Locate the cell with the specified text and output its [X, Y] center coordinate. 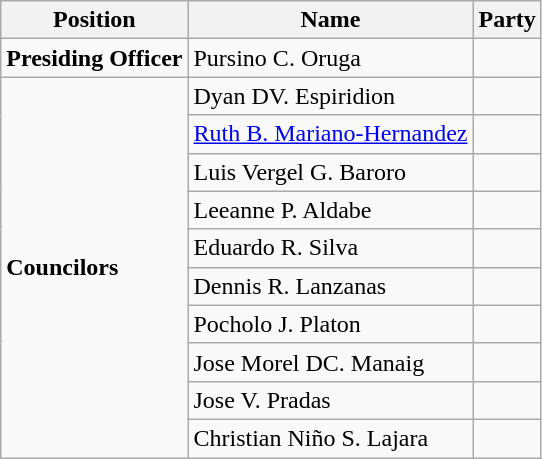
Pocholo J. Platon [330, 324]
Leeanne P. Aldabe [330, 210]
Position [94, 20]
Councilors [94, 268]
Dyan DV. Espiridion [330, 96]
Pursino C. Oruga [330, 58]
Presiding Officer [94, 58]
Luis Vergel G. Baroro [330, 172]
Dennis R. Lanzanas [330, 286]
Party [507, 20]
Eduardo R. Silva [330, 248]
Name [330, 20]
Ruth B. Mariano-Hernandez [330, 134]
Christian Niño S. Lajara [330, 438]
Jose Morel DC. Manaig [330, 362]
Jose V. Pradas [330, 400]
